Scan for the cell matching the given text and deliver its (x, y) coordinate at center. 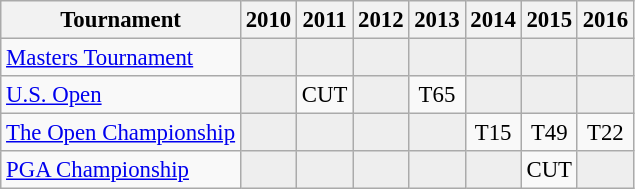
2011 (325, 20)
2015 (549, 20)
PGA Championship (121, 170)
T65 (437, 95)
T15 (493, 133)
Tournament (121, 20)
2010 (268, 20)
2016 (605, 20)
T22 (605, 133)
T49 (549, 133)
U.S. Open (121, 95)
The Open Championship (121, 133)
Masters Tournament (121, 58)
2013 (437, 20)
2012 (381, 20)
2014 (493, 20)
